Pinpoint the cell where the given text exists, returning its (X, Y) midpoint coordinate. 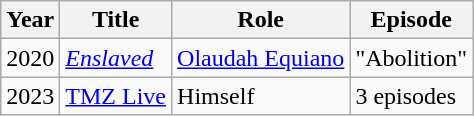
Himself (261, 96)
3 episodes (412, 96)
Episode (412, 20)
2020 (30, 58)
Role (261, 20)
TMZ Live (116, 96)
"Abolition" (412, 58)
Enslaved (116, 58)
Title (116, 20)
Olaudah Equiano (261, 58)
Year (30, 20)
2023 (30, 96)
